From the cell containing the given text, extract its center point as [x, y] coordinate. 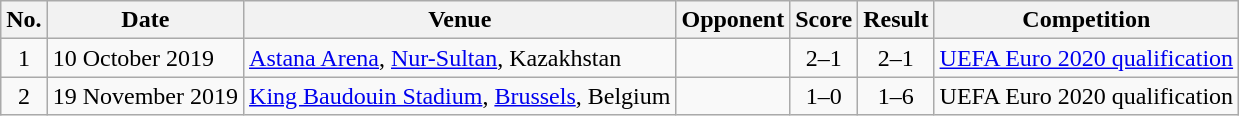
1–6 [896, 96]
19 November 2019 [145, 96]
King Baudouin Stadium, Brussels, Belgium [460, 96]
Opponent [733, 20]
Astana Arena, Nur-Sultan, Kazakhstan [460, 58]
Date [145, 20]
1–0 [824, 96]
2 [24, 96]
Venue [460, 20]
Score [824, 20]
10 October 2019 [145, 58]
1 [24, 58]
No. [24, 20]
Competition [1086, 20]
Result [896, 20]
